From the cell containing the given text, extract its center point as [x, y] coordinate. 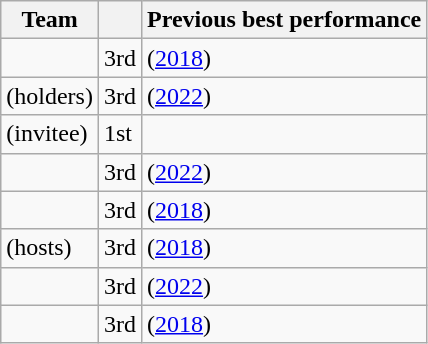
Team [50, 20]
(holders) [50, 96]
Previous best performance [284, 20]
1st [120, 134]
(invitee) [50, 134]
(hosts) [50, 248]
